Scan for the cell matching the given text and deliver its [x, y] coordinate at center. 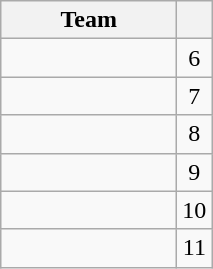
6 [194, 58]
9 [194, 172]
7 [194, 96]
10 [194, 210]
8 [194, 134]
Team [89, 20]
11 [194, 248]
